Extract the [X, Y] coordinate from the center of the cell holding the provided text.  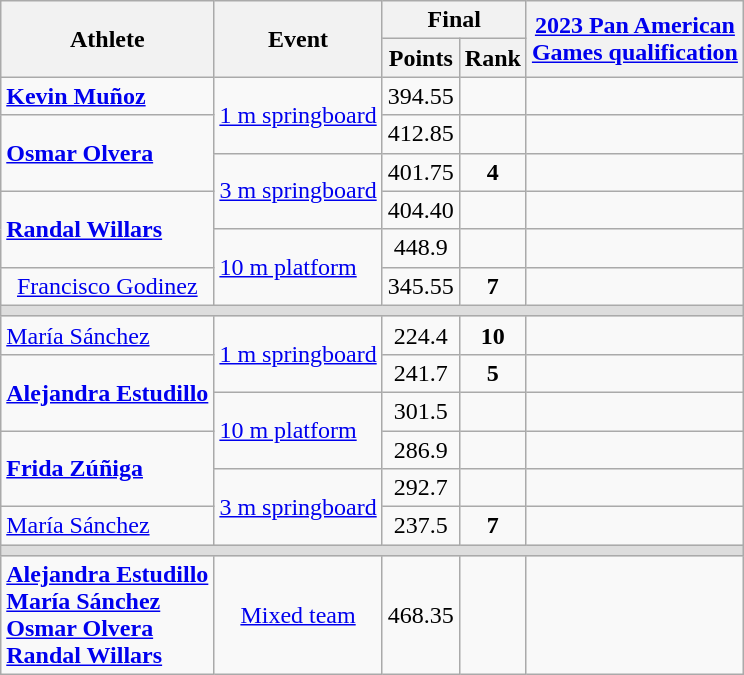
401.75 [420, 172]
404.40 [420, 210]
Athlete [108, 39]
241.7 [420, 373]
292.7 [420, 488]
301.5 [420, 411]
Alejandra EstudilloMaría SánchezOsmar OlveraRandal Willars [108, 616]
Francisco Godinez [108, 286]
Mixed team [298, 616]
Points [420, 58]
5 [492, 373]
10 [492, 335]
Frida Zúñiga [108, 468]
4 [492, 172]
Osmar Olvera [108, 153]
Randal Willars [108, 229]
Final [454, 20]
394.55 [420, 96]
237.5 [420, 526]
Kevin Muñoz [108, 96]
345.55 [420, 286]
468.35 [420, 616]
224.4 [420, 335]
Event [298, 39]
448.9 [420, 248]
286.9 [420, 449]
Rank [492, 58]
Alejandra Estudillo [108, 392]
412.85 [420, 134]
2023 Pan American Games qualification [634, 39]
